Identify which cell holds the provided text, then report its [X, Y] central coordinate. 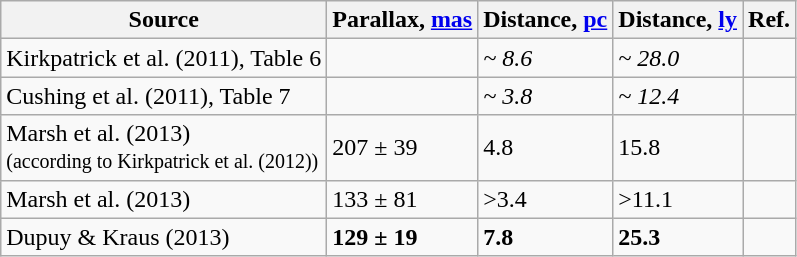
133 ± 81 [402, 199]
~ 12.4 [678, 96]
207 ± 39 [402, 148]
25.3 [678, 237]
4.8 [546, 148]
Parallax, mas [402, 20]
Source [164, 20]
Kirkpatrick et al. (2011), Table 6 [164, 58]
Dupuy & Kraus (2013) [164, 237]
>11.1 [678, 199]
Distance, ly [678, 20]
~ 8.6 [546, 58]
Ref. [770, 20]
>3.4 [546, 199]
~ 3.8 [546, 96]
Marsh et al. (2013)(according to Kirkpatrick et al. (2012)) [164, 148]
Marsh et al. (2013) [164, 199]
129 ± 19 [402, 237]
~ 28.0 [678, 58]
15.8 [678, 148]
Cushing et al. (2011), Table 7 [164, 96]
Distance, pc [546, 20]
7.8 [546, 237]
